For the text-containing cell, return its midpoint in (x, y) coordinate format. 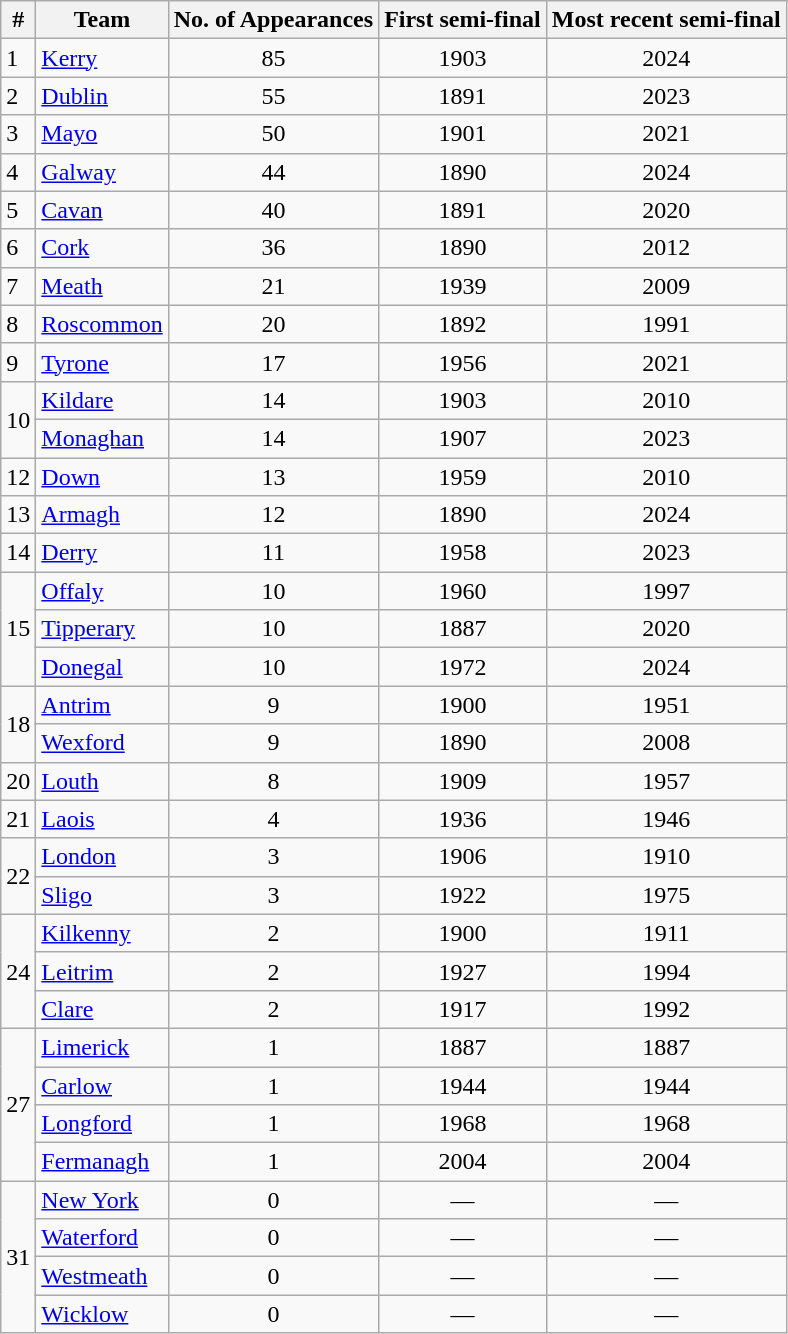
1907 (463, 438)
Fermanagh (102, 1162)
Kildare (102, 400)
New York (102, 1200)
17 (273, 362)
Tipperary (102, 629)
1972 (463, 667)
Wexford (102, 743)
1901 (463, 134)
1957 (666, 781)
36 (273, 248)
Carlow (102, 1085)
27 (18, 1104)
Mayo (102, 134)
7 (18, 286)
1892 (463, 324)
Westmeath (102, 1276)
Laois (102, 819)
Down (102, 477)
2009 (666, 286)
1991 (666, 324)
Longford (102, 1124)
44 (273, 172)
1958 (463, 553)
1975 (666, 895)
1960 (463, 591)
1956 (463, 362)
1911 (666, 933)
1951 (666, 705)
Galway (102, 172)
2012 (666, 248)
6 (18, 248)
1922 (463, 895)
Sligo (102, 895)
Louth (102, 781)
Clare (102, 1009)
Dublin (102, 96)
1927 (463, 971)
Wicklow (102, 1314)
Monaghan (102, 438)
Leitrim (102, 971)
1946 (666, 819)
Cavan (102, 210)
1906 (463, 857)
Kilkenny (102, 933)
Tyrone (102, 362)
London (102, 857)
40 (273, 210)
Roscommon (102, 324)
1909 (463, 781)
Armagh (102, 515)
Kerry (102, 58)
15 (18, 629)
1917 (463, 1009)
Meath (102, 286)
1910 (666, 857)
1936 (463, 819)
Antrim (102, 705)
Limerick (102, 1047)
24 (18, 971)
5 (18, 210)
Cork (102, 248)
Offaly (102, 591)
1939 (463, 286)
Most recent semi-final (666, 20)
First semi-final (463, 20)
22 (18, 876)
Team (102, 20)
# (18, 20)
31 (18, 1257)
1997 (666, 591)
No. of Appearances (273, 20)
1992 (666, 1009)
55 (273, 96)
2008 (666, 743)
11 (273, 553)
Waterford (102, 1238)
Donegal (102, 667)
1959 (463, 477)
85 (273, 58)
18 (18, 724)
Derry (102, 553)
50 (273, 134)
1994 (666, 971)
